Locate the cell with the specified text and output its (x, y) center coordinate. 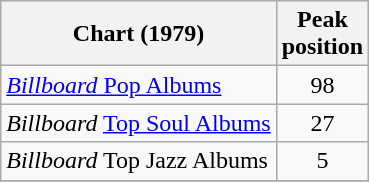
98 (322, 85)
Billboard Top Soul Albums (138, 123)
Peakposition (322, 34)
27 (322, 123)
5 (322, 161)
Chart (1979) (138, 34)
Billboard Pop Albums (138, 85)
Billboard Top Jazz Albums (138, 161)
